Determine the (X, Y) coordinate at the center of the cell enclosing the given text.  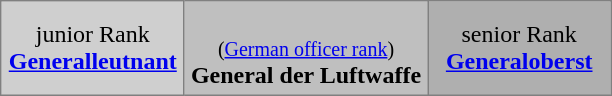
junior RankGeneralleutnant (92, 48)
(German officer rank)General der Luftwaffe (306, 48)
senior RankGeneraloberst (520, 48)
